Detect which cell encompasses the target text, then output its (x, y) center coordinate. 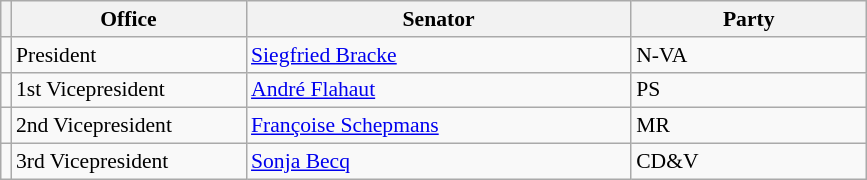
Party (748, 19)
1st Vicepresident (128, 90)
Françoise Schepmans (438, 126)
N-VA (748, 55)
Siegfried Bracke (438, 55)
Office (128, 19)
3rd Vicepresident (128, 162)
President (128, 55)
André Flahaut (438, 90)
CD&V (748, 162)
Sonja Becq (438, 162)
Senator (438, 19)
PS (748, 90)
2nd Vicepresident (128, 126)
MR (748, 126)
